Pinpoint the cell where the given text exists, returning its [X, Y] midpoint coordinate. 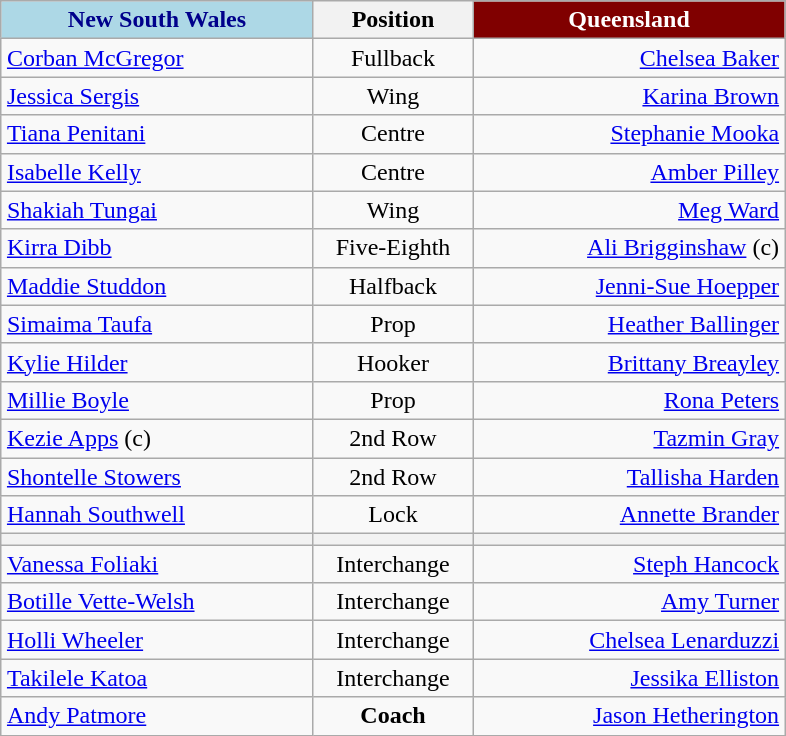
Heather Ballinger [630, 324]
Jason Hetherington [630, 716]
Annette Brander [630, 515]
Five-Eighth [392, 248]
Chelsea Baker [630, 58]
Tallisha Harden [630, 477]
Simaima Taufa [156, 324]
Shakiah Tungai [156, 210]
Fullback [392, 58]
Jenni-Sue Hoepper [630, 286]
Holli Wheeler [156, 640]
Andy Patmore [156, 716]
Tazmin Gray [630, 438]
Takilele Katoa [156, 678]
Kezie Apps (c) [156, 438]
Queensland [630, 20]
Hannah Southwell [156, 515]
Amy Turner [630, 602]
Rona Peters [630, 400]
Isabelle Kelly [156, 172]
Shontelle Stowers [156, 477]
Maddie Studdon [156, 286]
Kylie Hilder [156, 362]
Halfback [392, 286]
Coach [392, 716]
Botille Vette-Welsh [156, 602]
Kirra Dibb [156, 248]
Position [392, 20]
Jessica Sergis [156, 96]
Amber Pilley [630, 172]
Millie Boyle [156, 400]
Stephanie Mooka [630, 134]
Ali Brigginshaw (c) [630, 248]
Lock [392, 515]
Brittany Breayley [630, 362]
New South Wales [156, 20]
Karina Brown [630, 96]
Meg Ward [630, 210]
Tiana Penitani [156, 134]
Chelsea Lenarduzzi [630, 640]
Vanessa Foliaki [156, 564]
Jessika Elliston [630, 678]
Corban McGregor [156, 58]
Steph Hancock [630, 564]
Hooker [392, 362]
